Detect which cell encompasses the target text, then output its (x, y) center coordinate. 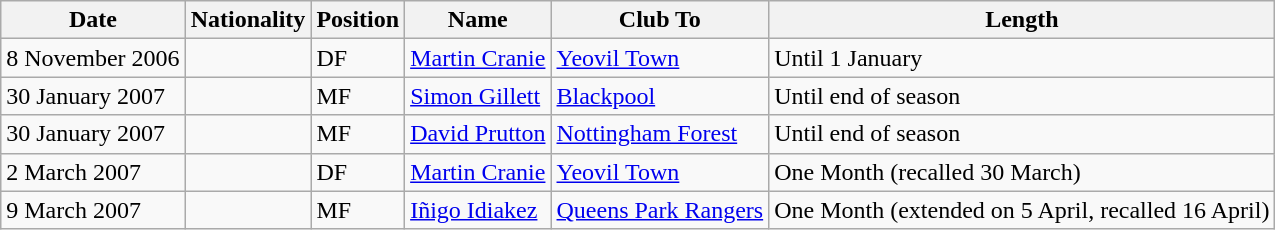
Nottingham Forest (660, 134)
Blackpool (660, 96)
Name (478, 20)
Club To (660, 20)
Iñigo Idiakez (478, 210)
Date (93, 20)
One Month (recalled 30 March) (1022, 172)
8 November 2006 (93, 58)
David Prutton (478, 134)
9 March 2007 (93, 210)
Simon Gillett (478, 96)
One Month (extended on 5 April, recalled 16 April) (1022, 210)
Nationality (248, 20)
Length (1022, 20)
Until 1 January (1022, 58)
2 March 2007 (93, 172)
Position (358, 20)
Queens Park Rangers (660, 210)
